Find where the given text appears and provide that cell's center as [X, Y] coordinate. 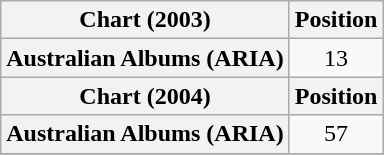
57 [336, 134]
Chart (2004) [145, 96]
13 [336, 58]
Chart (2003) [145, 20]
